Scan for the cell matching the given text and deliver its (x, y) coordinate at center. 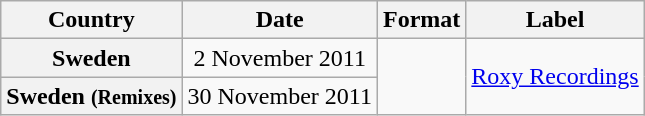
Sweden (Remixes) (92, 96)
Sweden (92, 58)
Date (280, 20)
Roxy Recordings (555, 77)
Country (92, 20)
Format (421, 20)
30 November 2011 (280, 96)
2 November 2011 (280, 58)
Label (555, 20)
